Find where the given text appears and provide that cell's center as [x, y] coordinate. 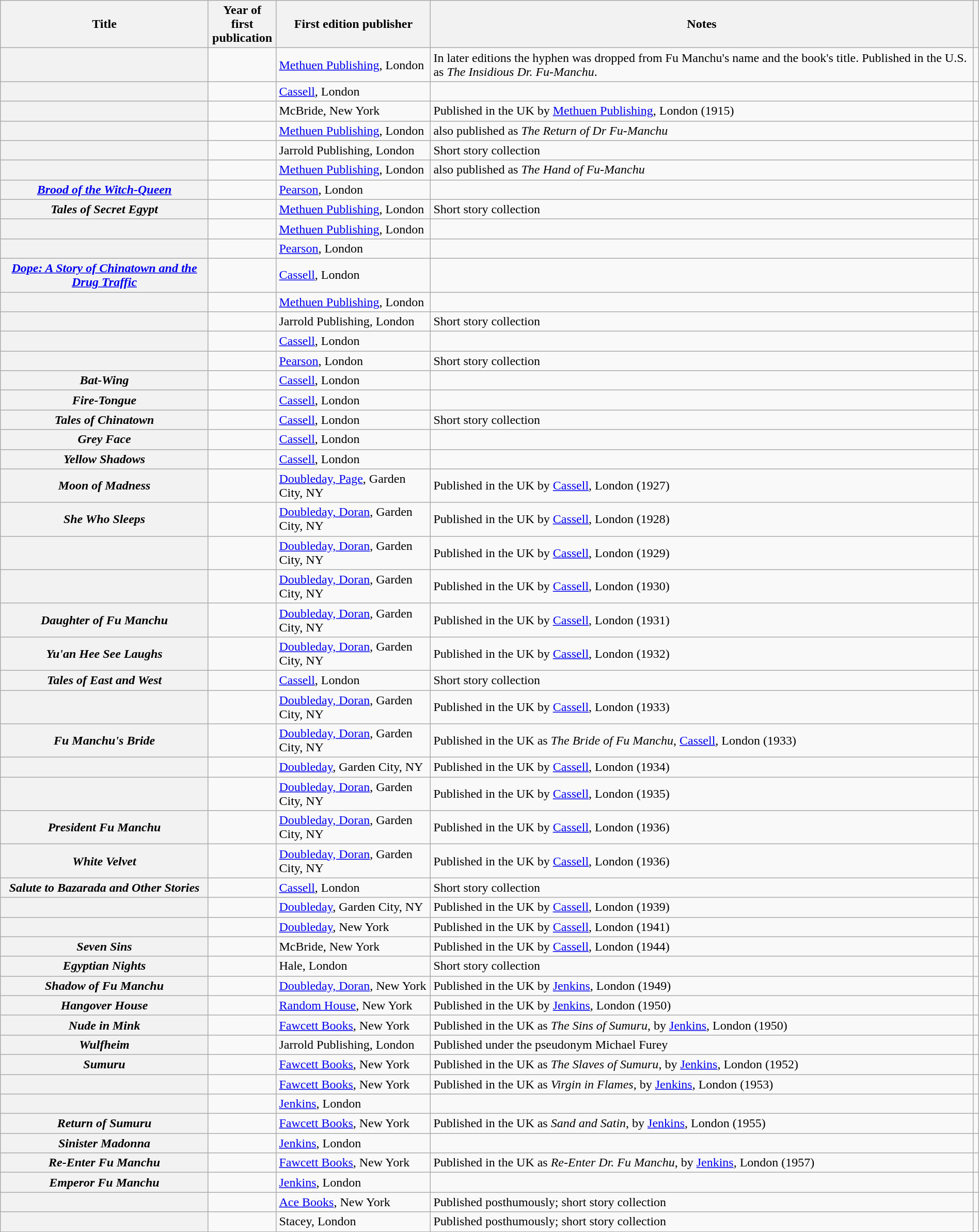
also published as The Hand of Fu-Manchu [702, 170]
Title [104, 24]
Published in the UK by Cassell, London (1944) [702, 946]
President Fu Manchu [104, 827]
Brood of the Witch-Queen [104, 189]
Published in the UK by Cassell, London (1939) [702, 907]
Published in the UK by Cassell, London (1941) [702, 927]
Tales of Secret Egypt [104, 209]
Doubleday, Page, Garden City, NY [353, 485]
Hale, London [353, 966]
Emperor Fu Manchu [104, 1182]
Moon of Madness [104, 485]
Published in the UK as The Bride of Fu Manchu, Cassell, London (1933) [702, 740]
Salute to Bazarada and Other Stories [104, 888]
Published in the UK by Cassell, London (1928) [702, 519]
Daughter of Fu Manchu [104, 620]
Published under the pseudonym Michael Furey [702, 1045]
Stacey, London [353, 1222]
Shadow of Fu Manchu [104, 986]
Published in the UK by Cassell, London (1927) [702, 485]
Yellow Shadows [104, 459]
Published in the UK by Cassell, London (1929) [702, 552]
Published in the UK by Jenkins, London (1949) [702, 986]
Wulfheim [104, 1045]
Yu'an Hee See Laughs [104, 654]
Published in the UK by Cassell, London (1932) [702, 654]
Doubleday, New York [353, 927]
Published in the UK by Cassell, London (1933) [702, 706]
Sumuru [104, 1064]
In later editions the hyphen was dropped from Fu Manchu's name and the book's title. Published in the U.S. as The Insidious Dr. Fu-Manchu. [702, 65]
Tales of Chinatown [104, 420]
Published in the UK as The Sins of Sumuru, by Jenkins, London (1950) [702, 1025]
Bat-Wing [104, 381]
Published in the UK as Virgin in Flames, by Jenkins, London (1953) [702, 1084]
Tales of East and West [104, 680]
She Who Sleeps [104, 519]
Random House, New York [353, 1005]
Published in the UK as The Slaves of Sumuru, by Jenkins, London (1952) [702, 1064]
Published in the UK as Sand and Satin, by Jenkins, London (1955) [702, 1124]
Published in the UK by Cassell, London (1930) [702, 587]
First edition publisher [353, 24]
White Velvet [104, 861]
Re-Enter Fu Manchu [104, 1163]
Published in the UK by Methuen Publishing, London (1915) [702, 111]
Ace Books, New York [353, 1202]
Nude in Mink [104, 1025]
Sinister Madonna [104, 1143]
Egyptian Nights [104, 966]
Dope: A Story of Chinatown and the Drug Traffic [104, 275]
Seven Sins [104, 946]
Notes [702, 24]
Published in the UK by Cassell, London (1935) [702, 794]
also published as The Return of Dr Fu-Manchu [702, 131]
Return of Sumuru [104, 1124]
Fu Manchu's Bride [104, 740]
Published in the UK as Re-Enter Dr. Fu Manchu, by Jenkins, London (1957) [702, 1163]
Fire-Tongue [104, 400]
Published in the UK by Jenkins, London (1950) [702, 1005]
Hangover House [104, 1005]
Published in the UK by Cassell, London (1934) [702, 767]
Year of firstpublication [242, 24]
Grey Face [104, 439]
Doubleday, Doran, New York [353, 986]
Published in the UK by Cassell, London (1931) [702, 620]
